Return the (X, Y) coordinate for the center point of the cell that contains the specified text.  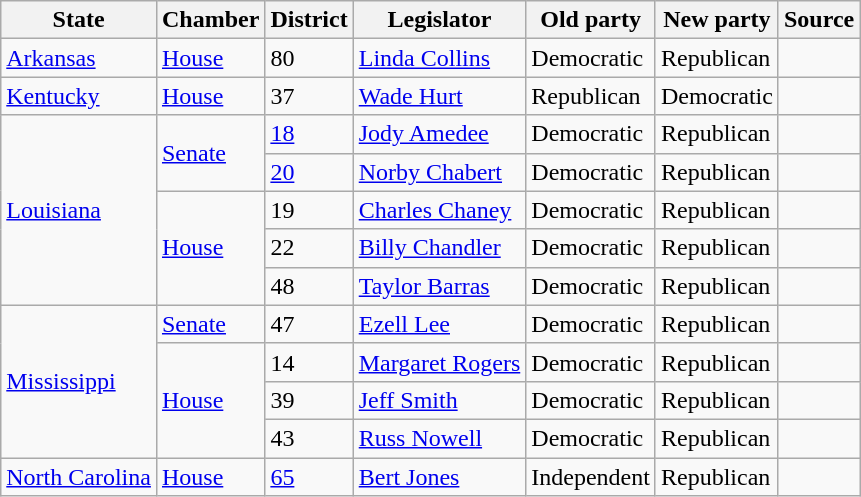
District (309, 20)
Legislator (440, 20)
Taylor Barras (440, 286)
Jody Amedee (440, 134)
Old party (591, 20)
Kentucky (79, 96)
State (79, 20)
Wade Hurt (440, 96)
14 (309, 362)
North Carolina (79, 477)
22 (309, 248)
Source (818, 20)
Russ Nowell (440, 438)
43 (309, 438)
37 (309, 96)
Louisiana (79, 210)
39 (309, 400)
48 (309, 286)
Linda Collins (440, 58)
New party (716, 20)
19 (309, 210)
80 (309, 58)
47 (309, 324)
Jeff Smith (440, 400)
20 (309, 172)
Mississippi (79, 381)
Margaret Rogers (440, 362)
Billy Chandler (440, 248)
Norby Chabert (440, 172)
Arkansas (79, 58)
Bert Jones (440, 477)
65 (309, 477)
Charles Chaney (440, 210)
Independent (591, 477)
Chamber (210, 20)
18 (309, 134)
Ezell Lee (440, 324)
